Find where the given text appears and provide that cell's center as (x, y) coordinate. 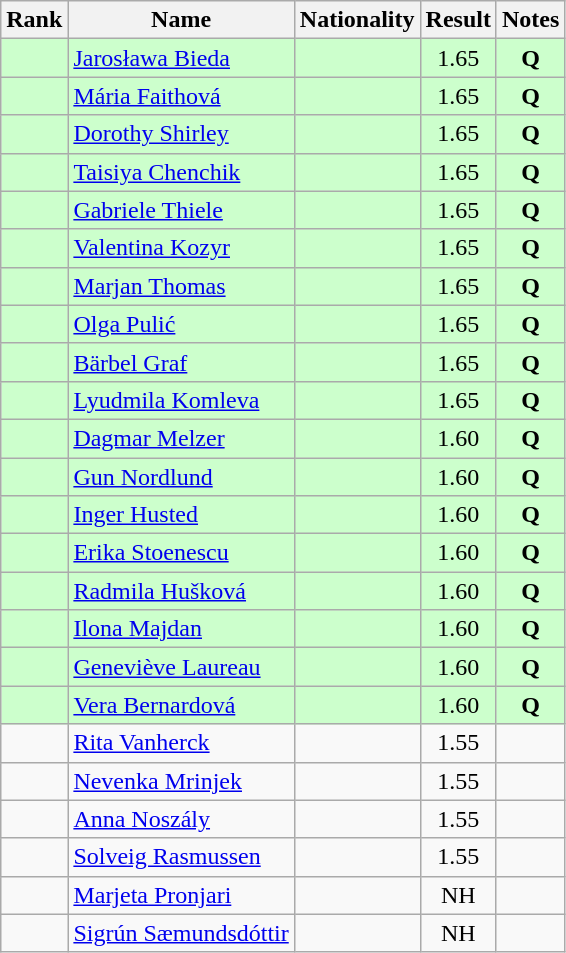
Marjeta Pronjari (181, 895)
Sigrún Sæmundsdóttir (181, 933)
Anna Noszály (181, 819)
Olga Pulić (181, 324)
Notes (530, 20)
Dagmar Melzer (181, 438)
Gun Nordlund (181, 477)
Rank (34, 20)
Inger Husted (181, 515)
Valentina Kozyr (181, 248)
Dorothy Shirley (181, 134)
Jarosława Bieda (181, 58)
Erika Stoenescu (181, 553)
Result (458, 20)
Vera Bernardová (181, 705)
Nevenka Mrinjek (181, 781)
Marjan Thomas (181, 286)
Bärbel Graf (181, 362)
Geneviève Laureau (181, 667)
Ilona Majdan (181, 629)
Taisiya Chenchik (181, 172)
Rita Vanherck (181, 743)
Mária Faithová (181, 96)
Nationality (357, 20)
Solveig Rasmussen (181, 857)
Radmila Hušková (181, 591)
Lyudmila Komleva (181, 400)
Name (181, 20)
Gabriele Thiele (181, 210)
